Search for the cell housing the specified text and yield its (X, Y) center coordinate. 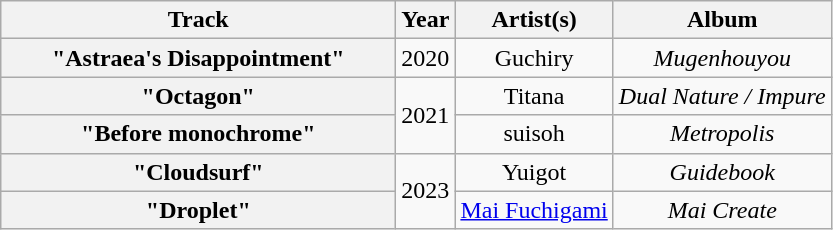
Mai Create (722, 210)
Guchiry (534, 58)
Guidebook (722, 172)
"Droplet" (198, 210)
Mai Fuchigami (534, 210)
2020 (426, 58)
Yuigot (534, 172)
Metropolis (722, 134)
"Cloudsurf" (198, 172)
Album (722, 20)
"Octagon" (198, 96)
suisoh (534, 134)
Track (198, 20)
Mugenhouyou (722, 58)
2023 (426, 191)
Year (426, 20)
Artist(s) (534, 20)
"Before monochrome" (198, 134)
2021 (426, 115)
"Astraea's Disappointment" (198, 58)
Titana (534, 96)
Dual Nature / Impure (722, 96)
